Detect which cell encompasses the target text, then output its [x, y] center coordinate. 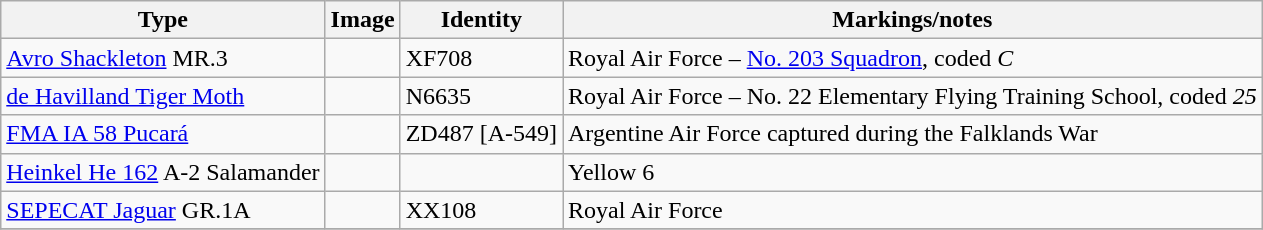
de Havilland Tiger Moth [163, 96]
Royal Air Force [912, 210]
FMA IA 58 Pucará [163, 134]
Royal Air Force – No. 203 Squadron, coded C [912, 58]
Argentine Air Force captured during the Falklands War [912, 134]
Image [362, 20]
Avro Shackleton MR.3 [163, 58]
Identity [481, 20]
XX108 [481, 210]
Markings/notes [912, 20]
ZD487 [A-549] [481, 134]
Royal Air Force – No. 22 Elementary Flying Training School, coded 25 [912, 96]
SEPECAT Jaguar GR.1A [163, 210]
Heinkel He 162 A-2 Salamander [163, 172]
Type [163, 20]
N6635 [481, 96]
Yellow 6 [912, 172]
XF708 [481, 58]
